Search for the cell housing the specified text and yield its (X, Y) center coordinate. 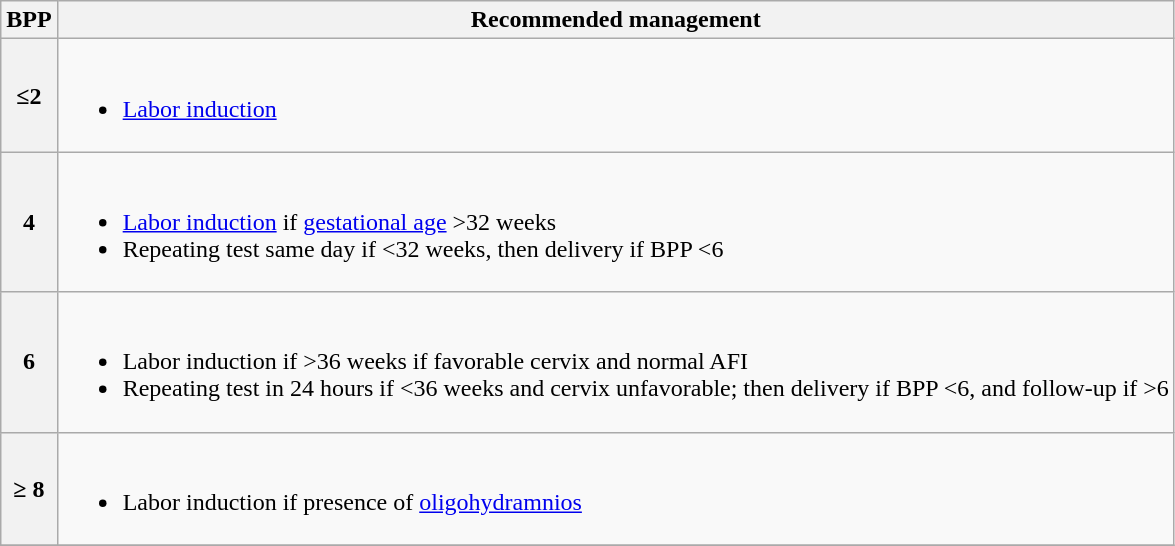
≥ 8 (29, 488)
6 (29, 362)
Labor induction (616, 96)
Recommended management (616, 20)
4 (29, 222)
≤2 (29, 96)
Labor induction if gestational age >32 weeksRepeating test same day if <32 weeks, then delivery if BPP <6 (616, 222)
Labor induction if presence of oligohydramnios (616, 488)
BPP (29, 20)
